Search for the cell housing the specified text and yield its (x, y) center coordinate. 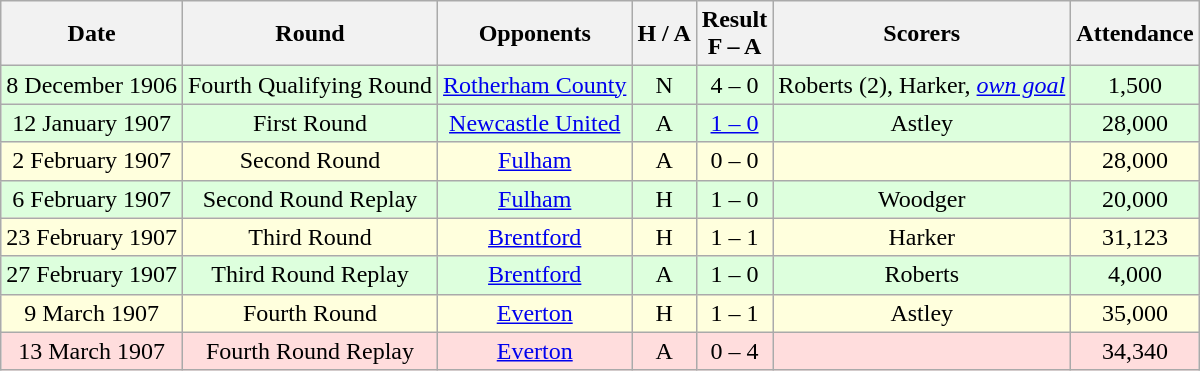
ResultF – A (734, 34)
Third Round Replay (310, 275)
Rotherham County (535, 85)
23 February 1907 (92, 237)
27 February 1907 (92, 275)
2 February 1907 (92, 161)
Fourth Round Replay (310, 351)
Harker (922, 237)
Scorers (922, 34)
1,500 (1135, 85)
0 – 0 (734, 161)
8 December 1906 (92, 85)
Fourth Qualifying Round (310, 85)
Second Round (310, 161)
Woodger (922, 199)
4,000 (1135, 275)
35,000 (1135, 313)
Roberts (2), Harker, own goal (922, 85)
Attendance (1135, 34)
Roberts (922, 275)
34,340 (1135, 351)
13 March 1907 (92, 351)
Second Round Replay (310, 199)
20,000 (1135, 199)
Newcastle United (535, 123)
Date (92, 34)
Fourth Round (310, 313)
0 – 4 (734, 351)
H / A (664, 34)
6 February 1907 (92, 199)
Third Round (310, 237)
9 March 1907 (92, 313)
Round (310, 34)
31,123 (1135, 237)
4 – 0 (734, 85)
N (664, 85)
12 January 1907 (92, 123)
First Round (310, 123)
Opponents (535, 34)
